Identify which cell holds the provided text, then report its (X, Y) central coordinate. 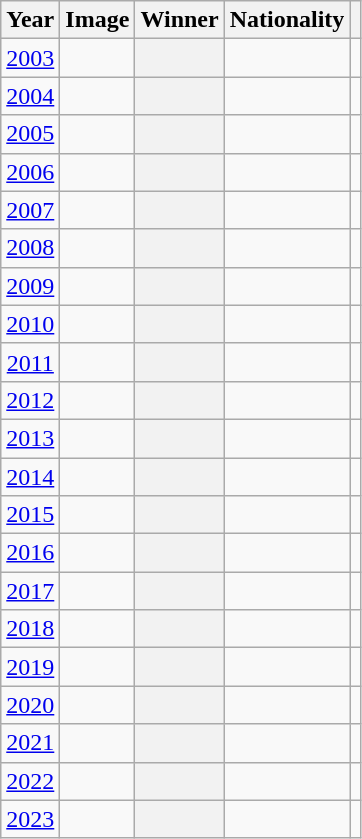
Winner (180, 20)
2004 (30, 96)
2017 (30, 591)
Nationality (287, 20)
2011 (30, 362)
2008 (30, 248)
2013 (30, 438)
2007 (30, 210)
2012 (30, 400)
2010 (30, 324)
2003 (30, 58)
2018 (30, 629)
2020 (30, 705)
2014 (30, 477)
2006 (30, 172)
2015 (30, 515)
Image (98, 20)
2009 (30, 286)
2021 (30, 743)
2023 (30, 819)
Year (30, 20)
2005 (30, 134)
2022 (30, 781)
2019 (30, 667)
2016 (30, 553)
